Output the [X, Y] coordinate of the center of the cell containing the given text.  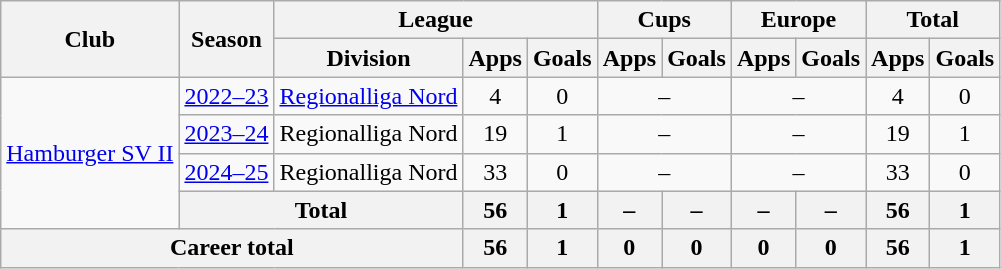
Cups [664, 20]
Europe [798, 20]
2022–23 [226, 96]
Club [90, 39]
Career total [232, 248]
Division [368, 58]
League [436, 20]
Hamburger SV II [90, 153]
Season [226, 39]
2023–24 [226, 134]
2024–25 [226, 172]
